Provide the [x, y] coordinate of the cell's center where the given text is located.  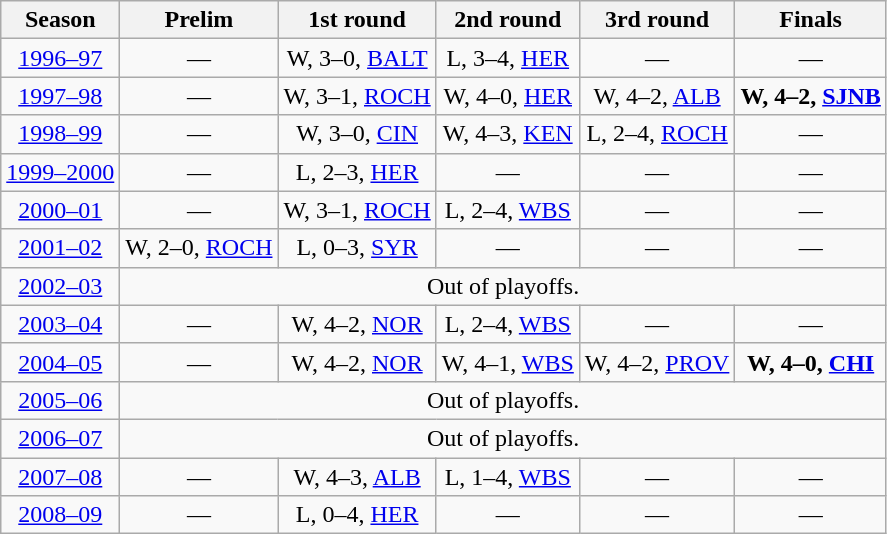
3rd round [657, 20]
2007–08 [60, 477]
2004–05 [60, 362]
W, 4–0, HER [508, 96]
2006–07 [60, 438]
2001–02 [60, 248]
W, 4–1, WBS [508, 362]
2000–01 [60, 210]
W, 4–0, CHI [811, 362]
2008–09 [60, 515]
1996–97 [60, 58]
1st round [357, 20]
2nd round [508, 20]
L, 0–4, HER [357, 515]
W, 3–0, CIN [357, 134]
Season [60, 20]
L, 3–4, HER [508, 58]
Finals [811, 20]
1997–98 [60, 96]
Prelim [199, 20]
1999–2000 [60, 172]
W, 4–2, ALB [657, 96]
W, 4–2, PROV [657, 362]
W, 4–3, ALB [357, 477]
2003–04 [60, 324]
2002–03 [60, 286]
L, 2–4, ROCH [657, 134]
L, 1–4, WBS [508, 477]
L, 0–3, SYR [357, 248]
W, 3–0, BALT [357, 58]
1998–99 [60, 134]
W, 4–3, KEN [508, 134]
W, 4–2, SJNB [811, 96]
W, 2–0, ROCH [199, 248]
2005–06 [60, 400]
L, 2–3, HER [357, 172]
